Capture the cell that displays the provided text and extract its (X, Y) central coordinate. 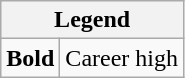
Legend (92, 20)
Career high (122, 58)
Bold (30, 58)
